From the cell containing the given text, extract its center point as [x, y] coordinate. 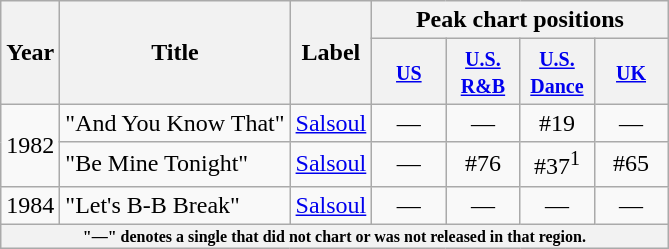
US [409, 72]
Title [175, 52]
#76 [483, 164]
Label [331, 52]
U.S. R&B [483, 72]
1982 [30, 146]
"Let's B-B Break" [175, 205]
1984 [30, 205]
"—" denotes a single that did not chart or was not released in that region. [334, 237]
Peak chart positions [520, 20]
UK [631, 72]
#371 [557, 164]
#19 [557, 123]
#65 [631, 164]
"Be Mine Tonight" [175, 164]
U.S. Dance [557, 72]
"And You Know That" [175, 123]
Year [30, 52]
